Locate the cell with the specified text and output its (X, Y) center coordinate. 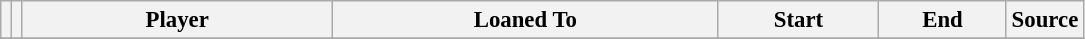
Loaned To (526, 20)
Source (1044, 20)
End (943, 20)
Start (798, 20)
Player (178, 20)
